Search for the cell housing the specified text and yield its (X, Y) center coordinate. 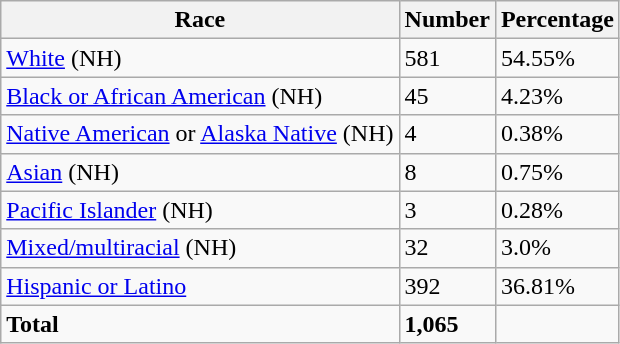
3 (447, 210)
Pacific Islander (NH) (200, 210)
36.81% (557, 286)
392 (447, 286)
1,065 (447, 324)
32 (447, 248)
Percentage (557, 20)
White (NH) (200, 58)
Native American or Alaska Native (NH) (200, 134)
4.23% (557, 96)
Mixed/multiracial (NH) (200, 248)
Asian (NH) (200, 172)
Black or African American (NH) (200, 96)
Total (200, 324)
Race (200, 20)
45 (447, 96)
Hispanic or Latino (200, 286)
0.75% (557, 172)
Number (447, 20)
4 (447, 134)
0.28% (557, 210)
0.38% (557, 134)
3.0% (557, 248)
8 (447, 172)
54.55% (557, 58)
581 (447, 58)
